Scan for the cell matching the given text and deliver its [X, Y] coordinate at center. 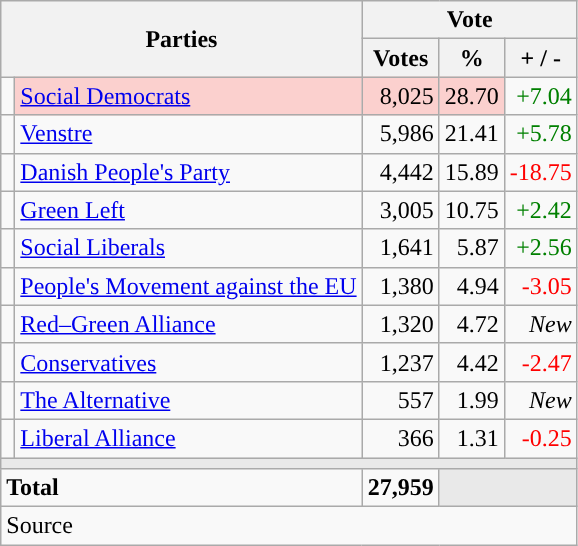
4.42 [472, 362]
Social Democrats [188, 96]
Green Left [188, 210]
4,442 [400, 172]
1.99 [472, 400]
-2.47 [540, 362]
+7.04 [540, 96]
1,641 [400, 248]
The Alternative [188, 400]
557 [400, 400]
Total [182, 488]
Venstre [188, 134]
27,959 [400, 488]
Parties [182, 39]
-3.05 [540, 286]
3,005 [400, 210]
4.94 [472, 286]
People's Movement against the EU [188, 286]
1,237 [400, 362]
+2.56 [540, 248]
366 [400, 438]
5,986 [400, 134]
% [472, 58]
8,025 [400, 96]
-0.25 [540, 438]
10.75 [472, 210]
Vote [470, 20]
Social Liberals [188, 248]
1,380 [400, 286]
+ / - [540, 58]
1.31 [472, 438]
Red–Green Alliance [188, 324]
21.41 [472, 134]
Votes [400, 58]
28.70 [472, 96]
Danish People's Party [188, 172]
+5.78 [540, 134]
Conservatives [188, 362]
Liberal Alliance [188, 438]
1,320 [400, 324]
-18.75 [540, 172]
5.87 [472, 248]
Source [290, 526]
4.72 [472, 324]
15.89 [472, 172]
+2.42 [540, 210]
